Detect which cell encompasses the target text, then output its [x, y] center coordinate. 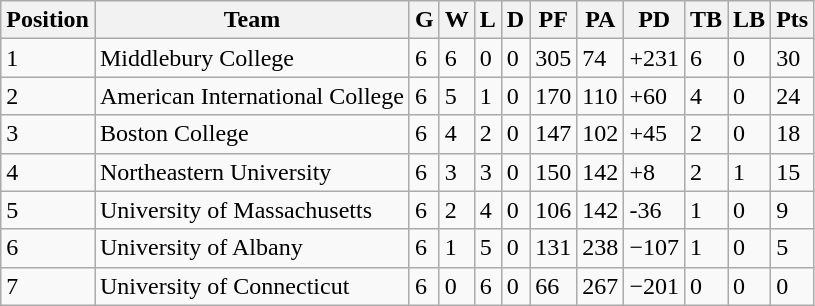
147 [554, 134]
238 [600, 248]
L [488, 20]
PF [554, 20]
106 [554, 210]
-36 [654, 210]
15 [792, 172]
G [424, 20]
+60 [654, 96]
+8 [654, 172]
110 [600, 96]
267 [600, 286]
LB [750, 20]
Northeastern University [252, 172]
University of Massachusetts [252, 210]
131 [554, 248]
9 [792, 210]
24 [792, 96]
−107 [654, 248]
Boston College [252, 134]
18 [792, 134]
W [456, 20]
Middlebury College [252, 58]
74 [600, 58]
PA [600, 20]
+231 [654, 58]
170 [554, 96]
American International College [252, 96]
102 [600, 134]
+45 [654, 134]
PD [654, 20]
D [515, 20]
University of Albany [252, 248]
30 [792, 58]
Team [252, 20]
305 [554, 58]
University of Connecticut [252, 286]
Pts [792, 20]
−201 [654, 286]
66 [554, 286]
TB [706, 20]
7 [48, 286]
Position [48, 20]
150 [554, 172]
